Search for the cell housing the specified text and yield its [X, Y] center coordinate. 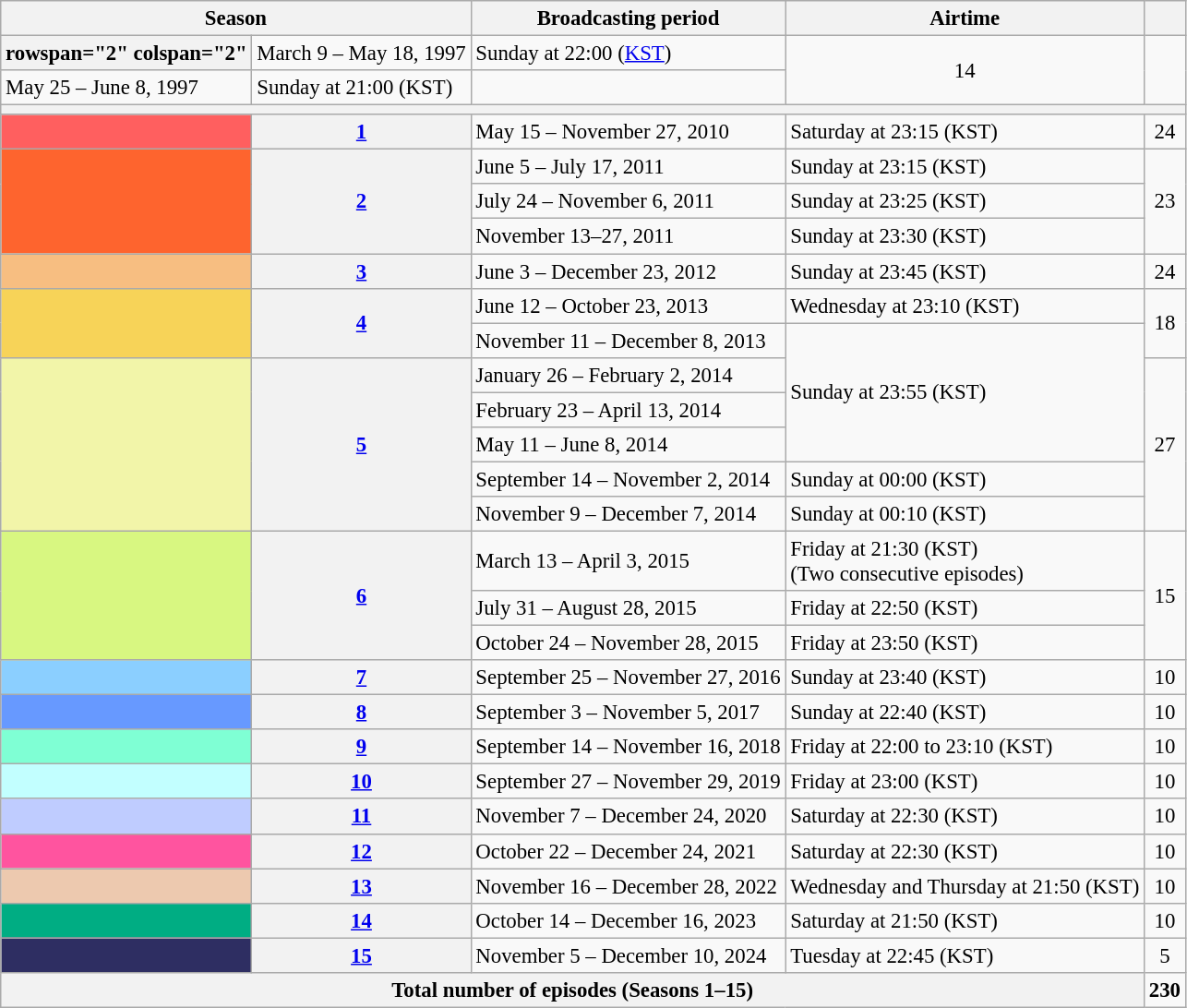
May 15 – November 27, 2010 [628, 132]
March 13 – April 3, 2015 [628, 561]
September 14 – November 2, 2014 [628, 479]
September 27 – November 29, 2019 [628, 782]
June 3 – December 23, 2012 [628, 271]
Sunday at 23:15 (KST) [965, 167]
Wednesday and Thursday at 21:50 (KST) [965, 886]
4 [362, 323]
Friday at 22:00 to 23:10 (KST) [965, 747]
September 14 – November 16, 2018 [628, 747]
February 23 – April 13, 2014 [628, 410]
13 [362, 886]
Wednesday at 23:10 (KST) [965, 306]
Friday at 23:00 (KST) [965, 782]
May 11 – June 8, 2014 [628, 445]
November 7 – December 24, 2020 [628, 817]
October 14 – December 16, 2023 [628, 920]
12 [362, 851]
Friday at 21:30 (KST)(Two consecutive episodes) [965, 561]
Sunday at 23:30 (KST) [965, 236]
March 9 – May 18, 1997 [362, 54]
September 25 – November 27, 2016 [628, 678]
Sunday at 00:10 (KST) [965, 514]
1 [362, 132]
September 3 – November 5, 2017 [628, 713]
6 [362, 595]
23 [1165, 201]
7 [362, 678]
May 25 – June 8, 1997 [126, 88]
Sunday at 23:45 (KST) [965, 271]
8 [362, 713]
Sunday at 23:55 (KST) [965, 392]
18 [1165, 323]
November 5 – December 10, 2024 [628, 955]
rowspan="2" colspan="2" [126, 54]
November 13–27, 2011 [628, 236]
11 [362, 817]
Total number of episodes (Seasons 1–15) [572, 990]
October 24 – November 28, 2015 [628, 643]
Saturday at 21:50 (KST) [965, 920]
November 9 – December 7, 2014 [628, 514]
Season [236, 18]
Sunday at 22:00 (KST) [628, 54]
3 [362, 271]
Sunday at 21:00 (KST) [362, 88]
230 [1165, 990]
27 [1165, 444]
October 22 – December 24, 2021 [628, 851]
July 31 – August 28, 2015 [628, 608]
Sunday at 00:00 (KST) [965, 479]
Sunday at 23:40 (KST) [965, 678]
Friday at 22:50 (KST) [965, 608]
June 5 – July 17, 2011 [628, 167]
January 26 – February 2, 2014 [628, 375]
November 11 – December 8, 2013 [628, 341]
Sunday at 23:25 (KST) [965, 202]
Saturday at 23:15 (KST) [965, 132]
Sunday at 22:40 (KST) [965, 713]
2 [362, 201]
July 24 – November 6, 2011 [628, 202]
Friday at 23:50 (KST) [965, 643]
November 16 – December 28, 2022 [628, 886]
Broadcasting period [628, 18]
9 [362, 747]
June 12 – October 23, 2013 [628, 306]
Tuesday at 22:45 (KST) [965, 955]
Airtime [965, 18]
